Extract the [X, Y] coordinate from the center of the cell holding the provided text.  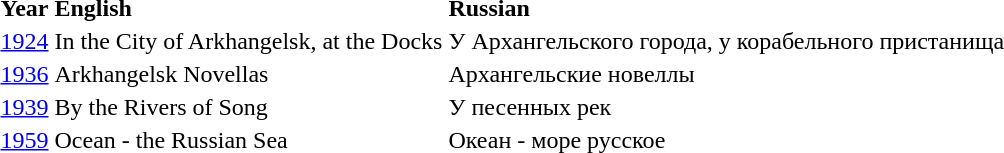
In the City of Arkhangelsk, at the Docks [248, 41]
Arkhangelsk Novellas [248, 74]
By the Rivers of Song [248, 107]
